Output the [x, y] coordinate of the center of the cell containing the given text.  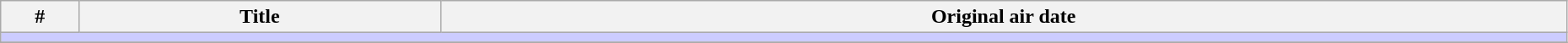
Title [260, 17]
Original air date [1004, 17]
# [40, 17]
